Detect which cell encompasses the target text, then output its [X, Y] center coordinate. 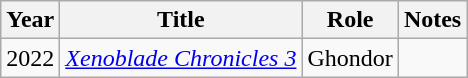
Year [30, 20]
Xenoblade Chronicles 3 [181, 58]
Role [350, 20]
Ghondor [350, 58]
Notes [432, 20]
Title [181, 20]
2022 [30, 58]
